Locate the cell with the specified text and output its [X, Y] center coordinate. 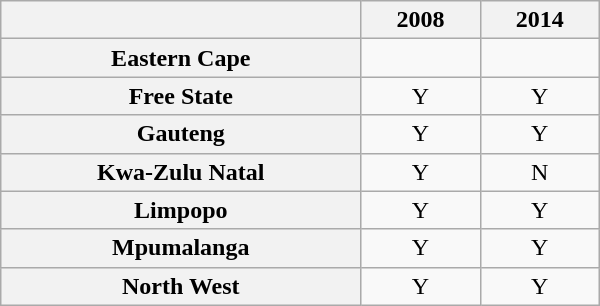
N [540, 172]
2008 [420, 20]
2014 [540, 20]
Gauteng [181, 134]
Kwa-Zulu Natal [181, 172]
North West [181, 286]
Mpumalanga [181, 248]
Free State [181, 96]
Eastern Cape [181, 58]
Limpopo [181, 210]
